Locate the cell with the specified text and output its (x, y) center coordinate. 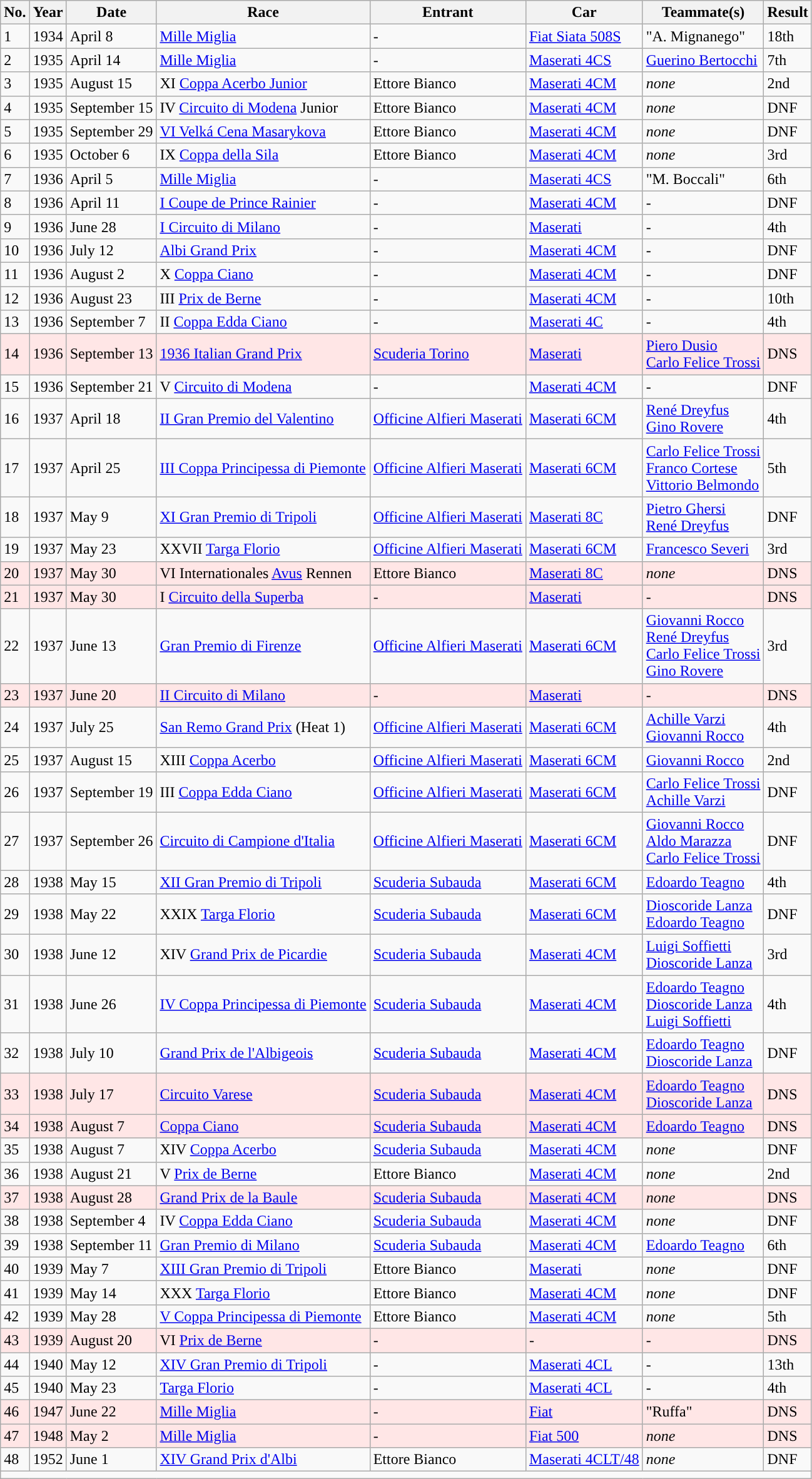
June 20 (111, 695)
32 (15, 1054)
1947 (48, 1412)
Giovanni RoccoAldo MarazzaCarlo Felice Trossi (703, 841)
September 11 (111, 1245)
September 7 (111, 322)
2 (15, 60)
September 26 (111, 841)
15 (15, 387)
Dioscoride LanzaEdoardo Teagno (703, 915)
5 (15, 131)
September 29 (111, 131)
René DreyfusGino Rovere (703, 419)
I Circuito della Superba (263, 597)
Fiat 500 (584, 1436)
46 (15, 1412)
April 25 (111, 468)
Luigi SoffiettiDioscoride Lanza (703, 955)
XIII Coppa Acerbo (263, 760)
"M. Boccali" (703, 179)
X Coppa Ciano (263, 274)
18 (15, 517)
September 15 (111, 108)
June 1 (111, 1460)
27 (15, 841)
Race (263, 13)
1948 (48, 1436)
May 22 (111, 915)
Entrant (448, 13)
VI Velká Cena Masarykova (263, 131)
I Coupe de Prince Rainier (263, 203)
June 12 (111, 955)
XIV Gran Premio di Tripoli (263, 1365)
45 (15, 1388)
20 (15, 573)
9 (15, 226)
21 (15, 597)
April 8 (111, 36)
28 (15, 882)
July 10 (111, 1054)
38 (15, 1221)
August 21 (111, 1174)
XXIX Targa Florio (263, 915)
37 (15, 1197)
Francesco Severi (703, 549)
41 (15, 1293)
VI Prix de Berne (263, 1340)
12 (15, 298)
Carlo Felice TrossiAchille Varzi (703, 792)
September 21 (111, 387)
47 (15, 1436)
VI Internationales Avus Rennen (263, 573)
36 (15, 1174)
III Coppa Edda Ciano (263, 792)
14 (15, 354)
October 6 (111, 155)
8 (15, 203)
13th (788, 1365)
Maserati 4CLT/48 (584, 1460)
II Gran Premio del Valentino (263, 419)
44 (15, 1365)
Piero DusioCarlo Felice Trossi (703, 354)
April 5 (111, 179)
4 (15, 108)
Targa Florio (263, 1388)
July 12 (111, 250)
Car (584, 13)
26 (15, 792)
XIV Grand Prix de Picardie (263, 955)
IV Coppa Principessa di Piemonte (263, 1004)
Scuderia Torino (448, 354)
Giovanni Rocco (703, 760)
48 (15, 1460)
31 (15, 1004)
June 22 (111, 1412)
V Circuito di Modena (263, 387)
Fiat Siata 508S (584, 36)
June 26 (111, 1004)
I Circuito di Milano (263, 226)
Gran Premio di Milano (263, 1245)
May 9 (111, 517)
May 2 (111, 1436)
XIII Gran Premio di Tripoli (263, 1269)
Gran Premio di Firenze (263, 646)
24 (15, 727)
"Ruffa" (703, 1412)
Albi Grand Prix (263, 250)
Circuito di Campione d'Italia (263, 841)
Pietro GhersiRené Dreyfus (703, 517)
1952 (48, 1460)
September 19 (111, 792)
XIV Coppa Acerbo (263, 1150)
May 14 (111, 1293)
1936 Italian Grand Prix (263, 354)
18th (788, 36)
Coppa Ciano (263, 1126)
Grand Prix de l'Albigeois (263, 1054)
Fiat (584, 1412)
6 (15, 155)
42 (15, 1316)
7 (15, 179)
V Coppa Principessa di Piemonte (263, 1316)
Carlo Felice TrossiFranco CorteseVittorio Belmondo (703, 468)
Guerino Bertocchi (703, 60)
May 12 (111, 1365)
II Circuito di Milano (263, 695)
XXX Targa Florio (263, 1293)
Circuito Varese (263, 1094)
19 (15, 549)
XIV Grand Prix d'Albi (263, 1460)
IV Coppa Edda Ciano (263, 1221)
June 28 (111, 226)
September 4 (111, 1221)
Teammate(s) (703, 13)
San Remo Grand Prix (Heat 1) (263, 727)
July 25 (111, 727)
25 (15, 760)
3 (15, 84)
10 (15, 250)
1934 (48, 36)
IV Circuito di Modena Junior (263, 108)
23 (15, 695)
May 7 (111, 1269)
April 11 (111, 203)
V Prix de Berne (263, 1174)
Maserati 4C (584, 322)
Date (111, 13)
II Coppa Edda Ciano (263, 322)
Result (788, 13)
III Coppa Principessa di Piemonte (263, 468)
39 (15, 1245)
7th (788, 60)
Year (48, 13)
13 (15, 322)
22 (15, 646)
Achille VarziGiovanni Rocco (703, 727)
35 (15, 1150)
Grand Prix de la Baule (263, 1197)
16 (15, 419)
Edoardo TeagnoDioscoride LanzaLuigi Soffietti (703, 1004)
"A. Mignanego" (703, 36)
30 (15, 955)
XXVII Targa Florio (263, 549)
August 20 (111, 1340)
33 (15, 1094)
XII Gran Premio di Tripoli (263, 882)
1 (15, 36)
May 28 (111, 1316)
September 13 (111, 354)
XI Gran Premio di Tripoli (263, 517)
III Prix de Berne (263, 298)
10th (788, 298)
August 2 (111, 274)
29 (15, 915)
June 13 (111, 646)
July 17 (111, 1094)
11 (15, 274)
17 (15, 468)
August 23 (111, 298)
Giovanni RoccoRené DreyfusCarlo Felice TrossiGino Rovere (703, 646)
40 (15, 1269)
XI Coppa Acerbo Junior (263, 84)
34 (15, 1126)
No. (15, 13)
August 28 (111, 1197)
April 14 (111, 60)
April 18 (111, 419)
43 (15, 1340)
May 15 (111, 882)
IX Coppa della Sila (263, 155)
